Extract the (X, Y) coordinate from the center of the cell holding the provided text.  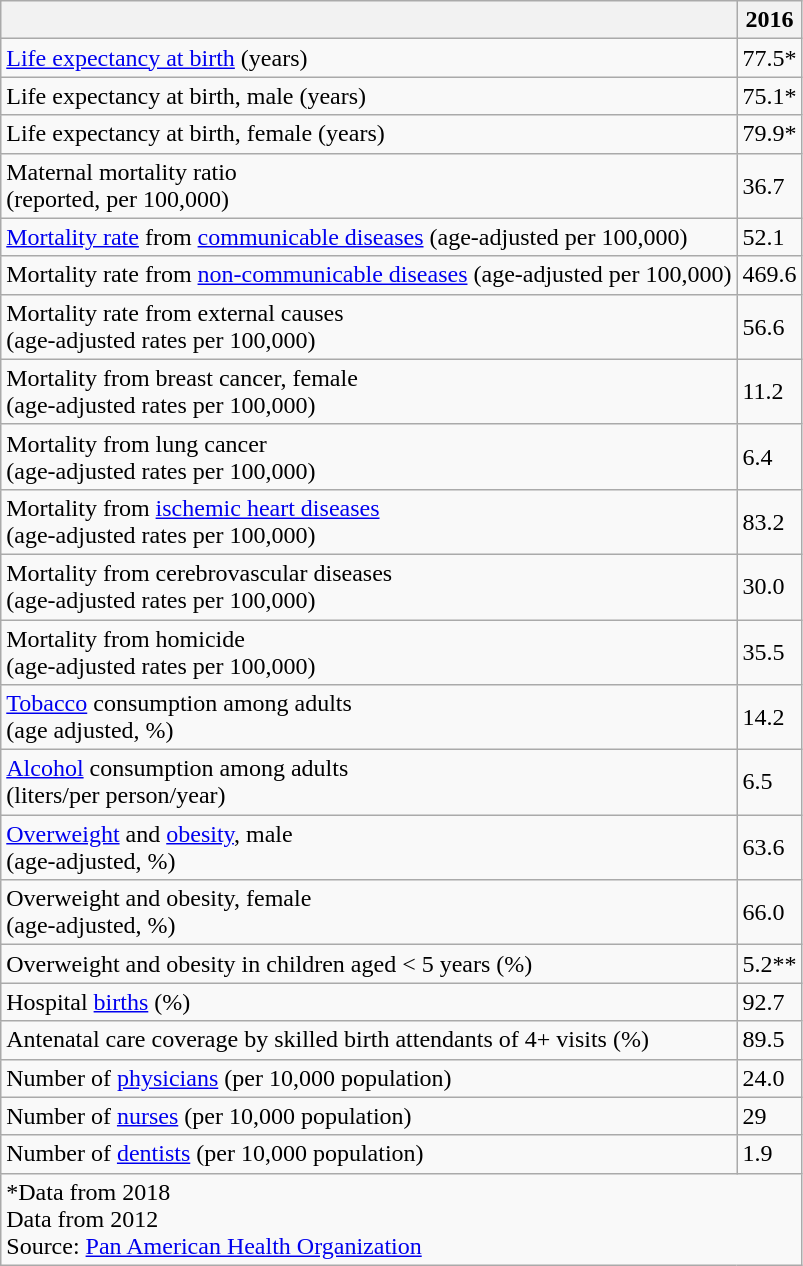
Mortality rate from communicable diseases (age-adjusted per 100,000) (369, 237)
Mortality rate from non-communicable diseases (age-adjusted per 100,000) (369, 275)
79.9* (770, 134)
2016 (770, 20)
Life expectancy at birth, male (years) (369, 96)
24.0 (770, 1078)
5.2** (770, 964)
Life expectancy at birth (years) (369, 58)
Mortality from lung cancer(age-adjusted rates per 100,000) (369, 456)
Alcohol consumption among adults(liters/per person/year) (369, 782)
75.1* (770, 96)
Hospital births (%) (369, 1002)
35.5 (770, 652)
56.6 (770, 326)
Overweight and obesity in children aged < 5 years (%) (369, 964)
Mortality from breast cancer, female(age-adjusted rates per 100,000) (369, 392)
1.9 (770, 1154)
Tobacco consumption among adults(age adjusted, %) (369, 718)
Number of physicians (per 10,000 population) (369, 1078)
92.7 (770, 1002)
Mortality rate from external causes(age-adjusted rates per 100,000) (369, 326)
Mortality from ischemic heart diseases(age-adjusted rates per 100,000) (369, 522)
77.5* (770, 58)
469.6 (770, 275)
36.7 (770, 186)
Mortality from homicide(age-adjusted rates per 100,000) (369, 652)
Number of nurses (per 10,000 population) (369, 1116)
Number of dentists (per 10,000 population) (369, 1154)
Overweight and obesity, male(age-adjusted, %) (369, 848)
30.0 (770, 586)
Antenatal care coverage by skilled birth attendants of 4+ visits (%) (369, 1040)
6.5 (770, 782)
29 (770, 1116)
83.2 (770, 522)
*Data from 2018Data from 2012Source: Pan American Health Organization (402, 1219)
63.6 (770, 848)
89.5 (770, 1040)
Overweight and obesity, female(age-adjusted, %) (369, 912)
Mortality from cerebrovascular diseases(age-adjusted rates per 100,000) (369, 586)
11.2 (770, 392)
6.4 (770, 456)
14.2 (770, 718)
Maternal mortality ratio(reported, per 100,000) (369, 186)
66.0 (770, 912)
Life expectancy at birth, female (years) (369, 134)
52.1 (770, 237)
